Locate the cell with the specified text and output its (X, Y) center coordinate. 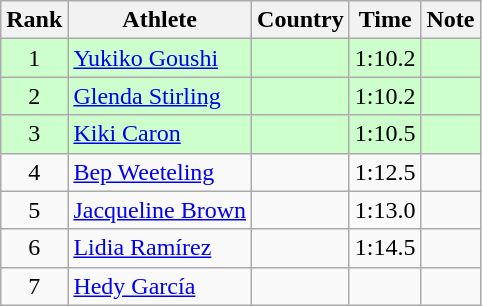
Jacqueline Brown (160, 210)
Bep Weeteling (160, 172)
Yukiko Goushi (160, 58)
1:14.5 (385, 248)
Lidia Ramírez (160, 248)
1 (34, 58)
Kiki Caron (160, 134)
2 (34, 96)
6 (34, 248)
Note (450, 20)
Country (301, 20)
4 (34, 172)
3 (34, 134)
Glenda Stirling (160, 96)
5 (34, 210)
7 (34, 286)
1:12.5 (385, 172)
Time (385, 20)
1:10.5 (385, 134)
1:13.0 (385, 210)
Hedy García (160, 286)
Athlete (160, 20)
Rank (34, 20)
